Output the [x, y] coordinate of the center of the cell containing the given text.  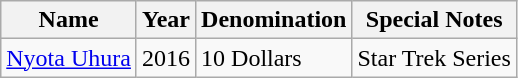
Star Trek Series [434, 58]
Denomination [274, 20]
10 Dollars [274, 58]
Year [166, 20]
Nyota Uhura [69, 58]
Name [69, 20]
Special Notes [434, 20]
2016 [166, 58]
